Locate the cell with the specified text and output its (X, Y) center coordinate. 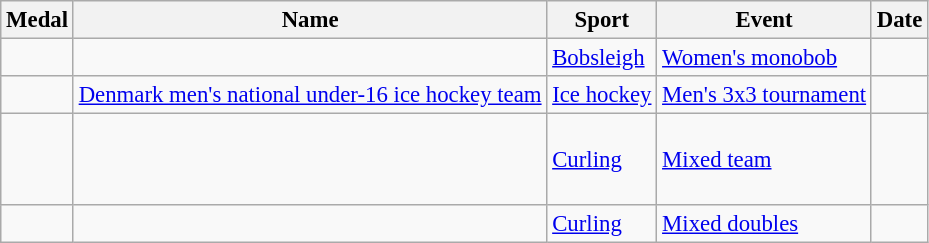
Denmark men's national under-16 ice hockey team (310, 95)
Mixed team (764, 160)
Bobsleigh (602, 58)
Date (899, 20)
Women's monobob (764, 58)
Men's 3x3 tournament (764, 95)
Name (310, 20)
Ice hockey (602, 95)
Event (764, 20)
Sport (602, 20)
Medal (38, 20)
Mixed doubles (764, 224)
